Output the [X, Y] coordinate of the center of the cell containing the given text.  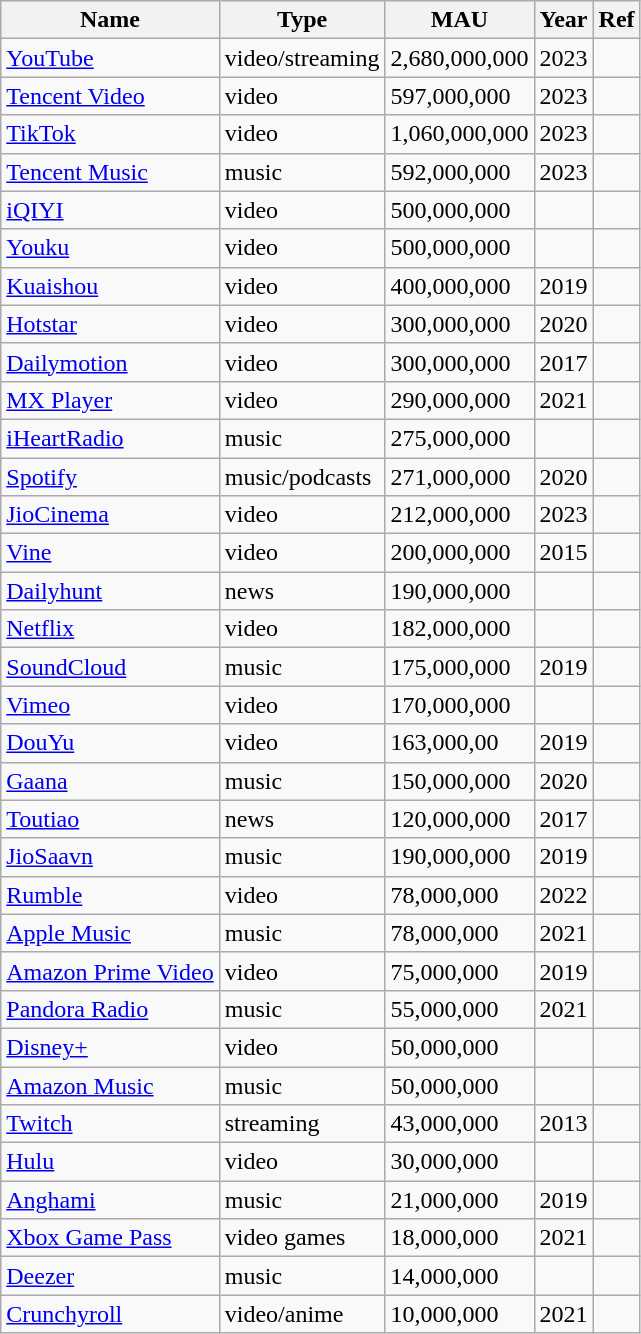
2013 [564, 1124]
Rumble [110, 895]
21,000,000 [460, 1200]
170,000,000 [460, 705]
JioSaavn [110, 857]
120,000,000 [460, 819]
Tencent Music [110, 172]
55,000,000 [460, 1009]
Disney+ [110, 1047]
JioCinema [110, 515]
Tencent Video [110, 96]
2015 [564, 553]
MAU [460, 20]
182,000,000 [460, 629]
DouYu [110, 743]
1,060,000,000 [460, 134]
Kuaishou [110, 286]
Vine [110, 553]
592,000,000 [460, 172]
Xbox Game Pass [110, 1238]
Spotify [110, 477]
43,000,000 [460, 1124]
14,000,000 [460, 1276]
Netflix [110, 629]
275,000,000 [460, 438]
video/streaming [302, 58]
200,000,000 [460, 553]
10,000,000 [460, 1314]
597,000,000 [460, 96]
163,000,00 [460, 743]
Anghami [110, 1200]
175,000,000 [460, 667]
212,000,000 [460, 515]
Crunchyroll [110, 1314]
Pandora Radio [110, 1009]
Dailymotion [110, 362]
400,000,000 [460, 286]
iQIYI [110, 210]
YouTube [110, 58]
music/podcasts [302, 477]
Hotstar [110, 324]
2022 [564, 895]
Gaana [110, 781]
Deezer [110, 1276]
2,680,000,000 [460, 58]
290,000,000 [460, 400]
iHeartRadio [110, 438]
Type [302, 20]
Toutiao [110, 819]
Ref [616, 20]
Name [110, 20]
SoundCloud [110, 667]
video/anime [302, 1314]
Dailyhunt [110, 591]
Amazon Music [110, 1085]
Hulu [110, 1162]
MX Player [110, 400]
Amazon Prime Video [110, 971]
Twitch [110, 1124]
271,000,000 [460, 477]
video games [302, 1238]
Vimeo [110, 705]
streaming [302, 1124]
150,000,000 [460, 781]
18,000,000 [460, 1238]
Apple Music [110, 933]
30,000,000 [460, 1162]
Year [564, 20]
Youku [110, 248]
TikTok [110, 134]
75,000,000 [460, 971]
